For the text-containing cell, return its midpoint in [X, Y] coordinate format. 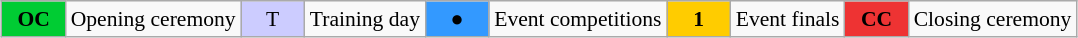
Event competitions [578, 19]
OC [34, 19]
1 [699, 19]
● [457, 19]
Opening ceremony [154, 19]
Event finals [788, 19]
Closing ceremony [993, 19]
T [273, 19]
CC [877, 19]
Training day [365, 19]
